Detect which cell encompasses the target text, then output its (X, Y) center coordinate. 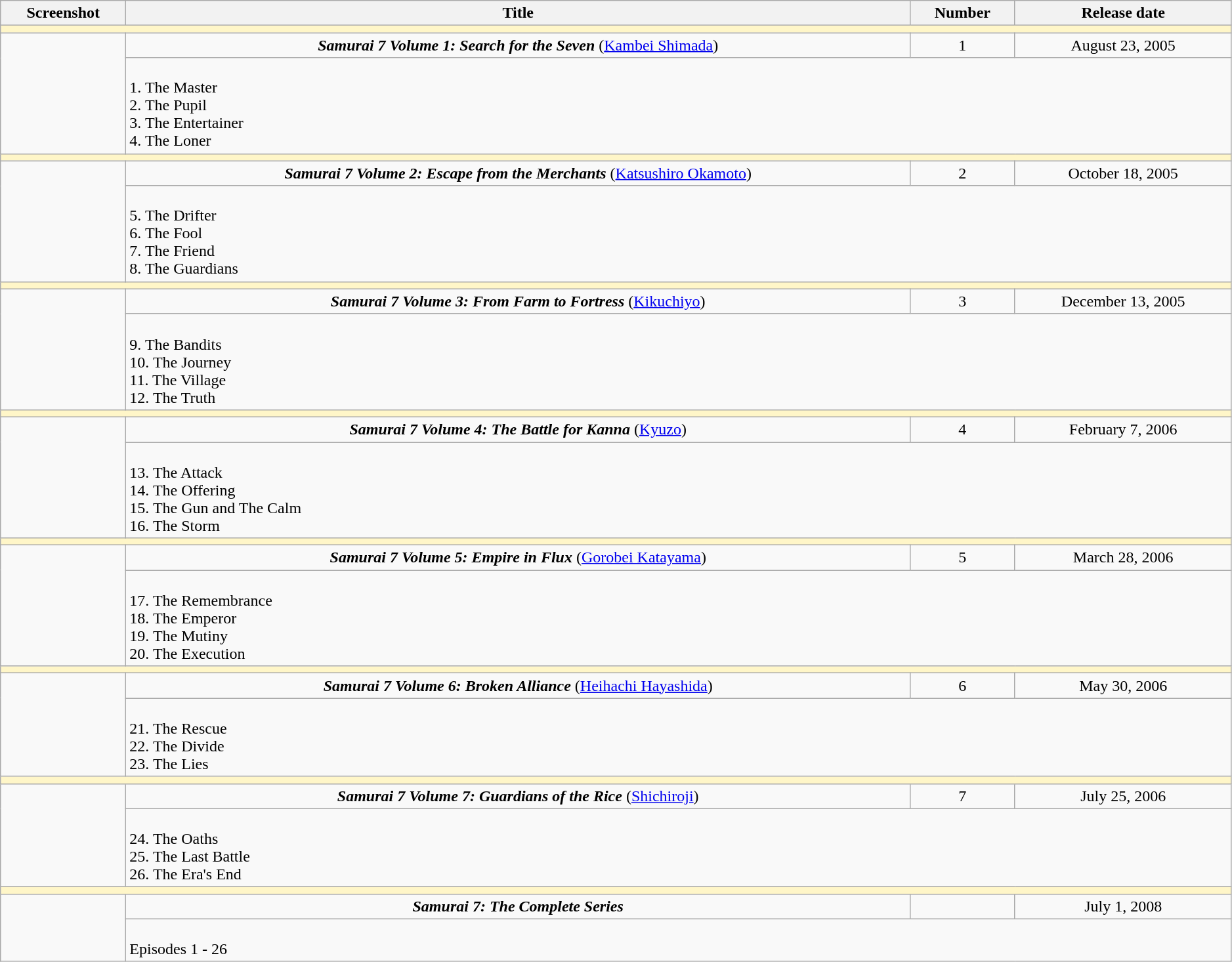
Title (519, 13)
1 (962, 45)
October 18, 2005 (1123, 173)
August 23, 2005 (1123, 45)
Number (962, 13)
5. The Drifter 6. The Fool 7. The Friend 8. The Guardians (679, 234)
Release date (1123, 13)
21. The Rescue 22. The Divide 23. The Lies (679, 738)
Samurai 7 Volume 3: From Farm to Fortress (Kikuchiyo) (519, 301)
24. The Oaths 25. The Last Battle 26. The Era's End (679, 848)
Episodes 1 - 26 (679, 940)
Samurai 7 Volume 5: Empire in Flux (Gorobei Katayama) (519, 558)
March 28, 2006 (1123, 558)
May 30, 2006 (1123, 686)
Samurai 7 Volume 2: Escape from the Merchants (Katsushiro Okamoto) (519, 173)
2 (962, 173)
13. The Attack 14. The Offering 15. The Gun and The Calm 16. The Storm (679, 490)
6 (962, 686)
July 1, 2008 (1123, 906)
Samurai 7 Volume 4: The Battle for Kanna (Kyuzo) (519, 429)
July 25, 2006 (1123, 796)
9. The Bandits 10. The Journey 11. The Village 12. The Truth (679, 362)
Screenshot (63, 13)
4 (962, 429)
Samurai 7 Volume 6: Broken Alliance (Heihachi Hayashida) (519, 686)
February 7, 2006 (1123, 429)
7 (962, 796)
Samurai 7 Volume 7: Guardians of the Rice (Shichiroji) (519, 796)
December 13, 2005 (1123, 301)
17. The Remembrance 18. The Emperor 19. The Mutiny 20. The Execution (679, 618)
3 (962, 301)
Samurai 7 Volume 1: Search for the Seven (Kambei Shimada) (519, 45)
5 (962, 558)
Samurai 7: The Complete Series (519, 906)
1. The Master 2. The Pupil 3. The Entertainer 4. The Loner (679, 106)
